Search for the cell housing the specified text and yield its (X, Y) center coordinate. 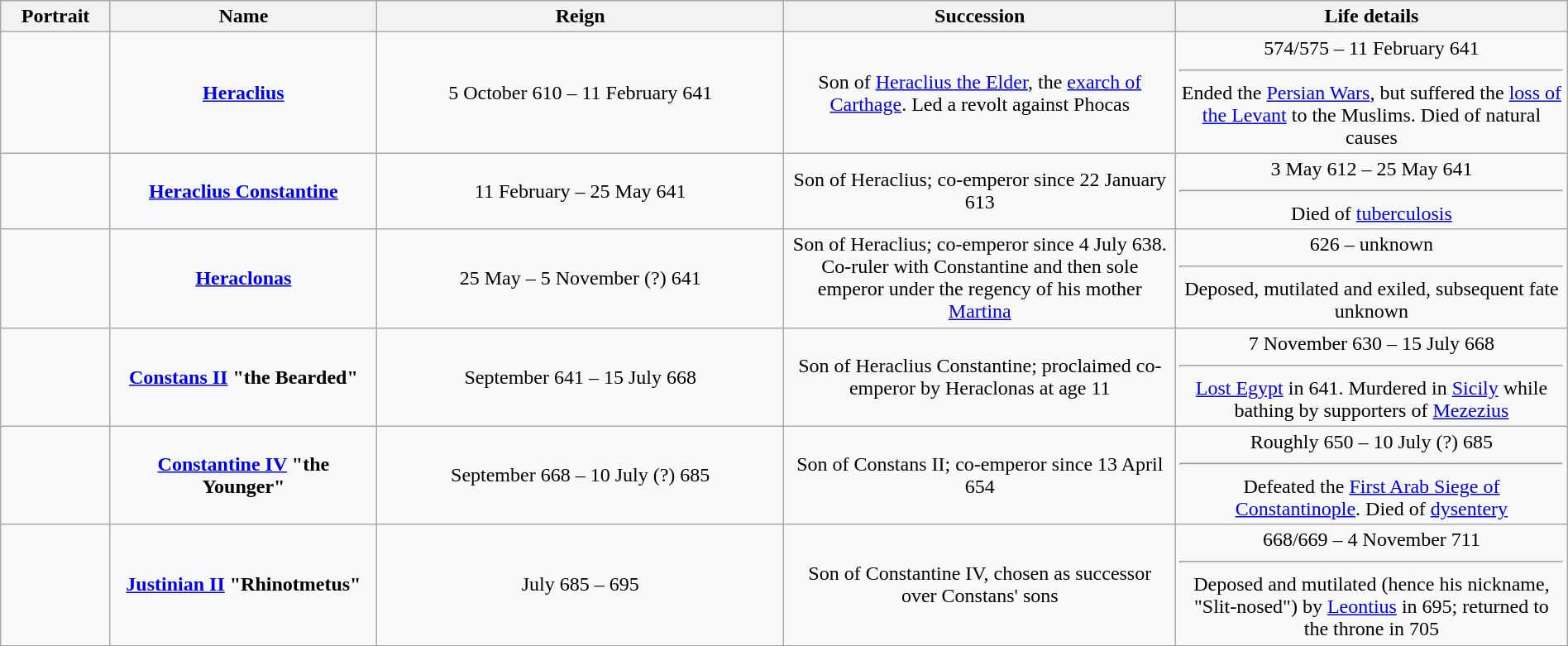
Son of Heraclius the Elder, the exarch of Carthage. Led a revolt against Phocas (980, 93)
Succession (980, 17)
25 May – 5 November (?) 641 (581, 278)
Son of Heraclius Constantine; proclaimed co-emperor by Heraclonas at age 11 (980, 377)
574/575 – 11 February 641Ended the Persian Wars, but suffered the loss of the Levant to the Muslims. Died of natural causes (1372, 93)
Constantine IV "the Younger" (243, 475)
626 – unknownDeposed, mutilated and exiled, subsequent fate unknown (1372, 278)
3 May 612 – 25 May 641Died of tuberculosis (1372, 191)
Name (243, 17)
Roughly 650 – 10 July (?) 685Defeated the First Arab Siege of Constantinople. Died of dysentery (1372, 475)
Justinian II "Rhinotmetus" (243, 585)
September 641 – 15 July 668 (581, 377)
September 668 – 10 July (?) 685 (581, 475)
11 February – 25 May 641 (581, 191)
July 685 – 695 (581, 585)
7 November 630 – 15 July 668Lost Egypt in 641. Murdered in Sicily while bathing by supporters of Mezezius (1372, 377)
Son of Heraclius; co-emperor since 4 July 638. Co-ruler with Constantine and then sole emperor under the regency of his mother Martina (980, 278)
Portrait (56, 17)
Heraclius Constantine (243, 191)
Son of Constantine IV, chosen as successor over Constans' sons (980, 585)
Reign (581, 17)
5 October 610 – 11 February 641 (581, 93)
Son of Constans II; co-emperor since 13 April 654 (980, 475)
668/669 – 4 November 711Deposed and mutilated (hence his nickname, "Slit-nosed") by Leontius in 695; returned to the throne in 705 (1372, 585)
Constans II "the Bearded" (243, 377)
Heraclonas (243, 278)
Heraclius (243, 93)
Life details (1372, 17)
Son of Heraclius; co-emperor since 22 January 613 (980, 191)
